Locate the cell with the specified text and output its (X, Y) center coordinate. 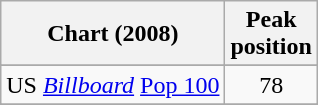
78 (271, 85)
Chart (2008) (113, 34)
Peakposition (271, 34)
US Billboard Pop 100 (113, 85)
